Locate the cell with the specified text and output its [x, y] center coordinate. 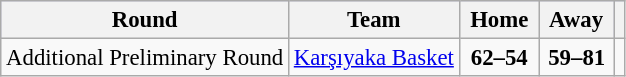
Round [145, 20]
Karşıyaka Basket [374, 58]
62–54 [499, 58]
Additional Preliminary Round [145, 58]
59–81 [576, 58]
Home [499, 20]
Team [374, 20]
Away [576, 20]
